Detect which cell encompasses the target text, then output its [x, y] center coordinate. 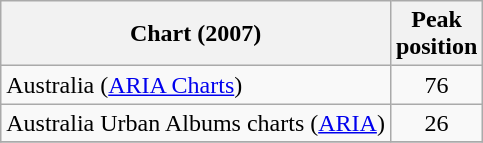
76 [436, 85]
Peak position [436, 34]
Australia (ARIA Charts) [196, 85]
Australia Urban Albums charts (ARIA) [196, 123]
26 [436, 123]
Chart (2007) [196, 34]
